Identify which cell holds the provided text, then report its (X, Y) central coordinate. 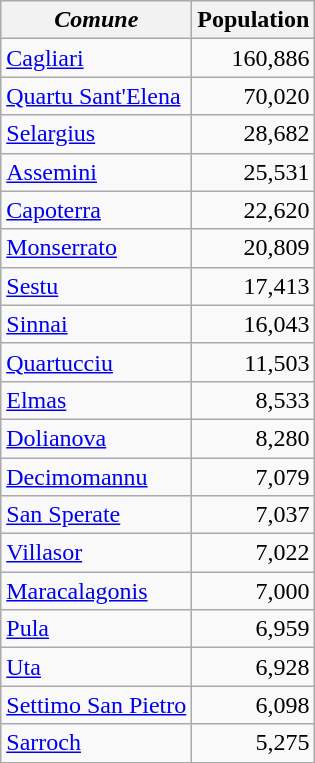
Selargius (96, 134)
Dolianova (96, 438)
Capoterra (96, 210)
28,682 (254, 134)
20,809 (254, 248)
70,020 (254, 96)
11,503 (254, 362)
Sarroch (96, 743)
17,413 (254, 286)
Villasor (96, 553)
Sestu (96, 286)
Population (254, 20)
7,037 (254, 515)
San Sperate (96, 515)
5,275 (254, 743)
7,000 (254, 591)
Decimomannu (96, 477)
Elmas (96, 400)
6,098 (254, 705)
160,886 (254, 58)
Assemini (96, 172)
22,620 (254, 210)
Uta (96, 667)
Pula (96, 629)
Sinnai (96, 324)
Monserrato (96, 248)
8,533 (254, 400)
Quartucciu (96, 362)
25,531 (254, 172)
8,280 (254, 438)
Maracalagonis (96, 591)
Quartu Sant'Elena (96, 96)
6,959 (254, 629)
Comune (96, 20)
7,079 (254, 477)
Settimo San Pietro (96, 705)
16,043 (254, 324)
Cagliari (96, 58)
7,022 (254, 553)
6,928 (254, 667)
